Locate the cell with the specified text and output its [X, Y] center coordinate. 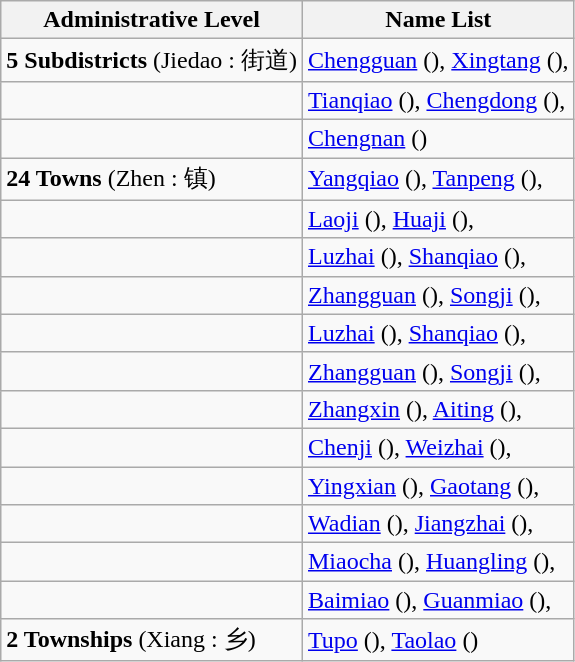
Chengguan (), Xingtang (), [438, 60]
2 Townships (Xiang : 乡) [152, 640]
Administrative Level [152, 20]
Name List [438, 20]
24 Towns (Zhen : 镇) [152, 180]
Chengnan () [438, 138]
Chenji (), Weizhai (), [438, 447]
Tianqiao (), Chengdong (), [438, 100]
Laoji (), Huaji (), [438, 219]
Yingxian (), Gaotang (), [438, 485]
Miaocha (), Huangling (), [438, 562]
5 Subdistricts (Jiedao : 街道) [152, 60]
Zhangxin (), Aiting (), [438, 409]
Yangqiao (), Tanpeng (), [438, 180]
Baimiao (), Guanmiao (), [438, 600]
Tupo (), Taolao () [438, 640]
Wadian (), Jiangzhai (), [438, 524]
